For the text-containing cell, return its midpoint in (X, Y) coordinate format. 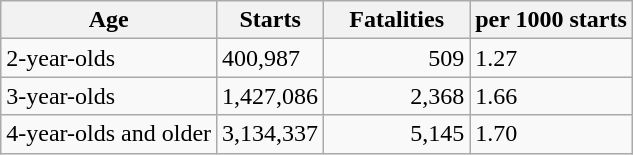
Age (109, 20)
1,427,086 (270, 96)
4-year-olds and older (109, 134)
Starts (270, 20)
1.66 (552, 96)
3-year-olds (109, 96)
3,134,337 (270, 134)
1.70 (552, 134)
1.27 (552, 58)
5,145 (397, 134)
509 (397, 58)
400,987 (270, 58)
2,368 (397, 96)
per 1000 starts (552, 20)
Fatalities (397, 20)
2-year-olds (109, 58)
